Detect which cell encompasses the target text, then output its (X, Y) center coordinate. 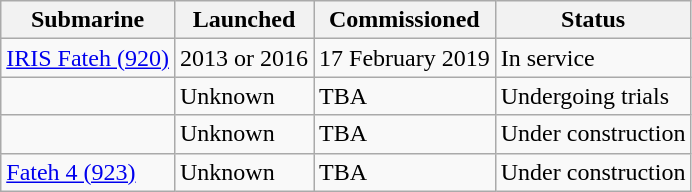
IRIS Fateh (920) (88, 58)
17 February 2019 (405, 58)
Launched (244, 20)
Status (593, 20)
Fateh 4 (923) (88, 172)
Undergoing trials (593, 96)
Commissioned (405, 20)
In service (593, 58)
2013 or 2016 (244, 58)
Submarine (88, 20)
